Provide the [X, Y] coordinate of the cell's center where the given text is located.  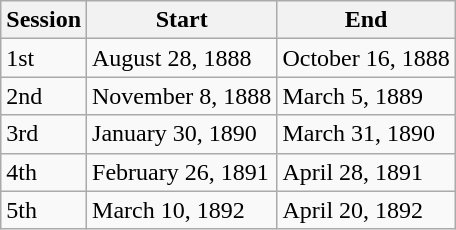
August 28, 1888 [182, 58]
2nd [44, 96]
1st [44, 58]
April 28, 1891 [366, 172]
April 20, 1892 [366, 210]
March 31, 1890 [366, 134]
February 26, 1891 [182, 172]
October 16, 1888 [366, 58]
Start [182, 20]
5th [44, 210]
March 10, 1892 [182, 210]
March 5, 1889 [366, 96]
3rd [44, 134]
Session [44, 20]
4th [44, 172]
January 30, 1890 [182, 134]
November 8, 1888 [182, 96]
End [366, 20]
